Detect which cell encompasses the target text, then output its [x, y] center coordinate. 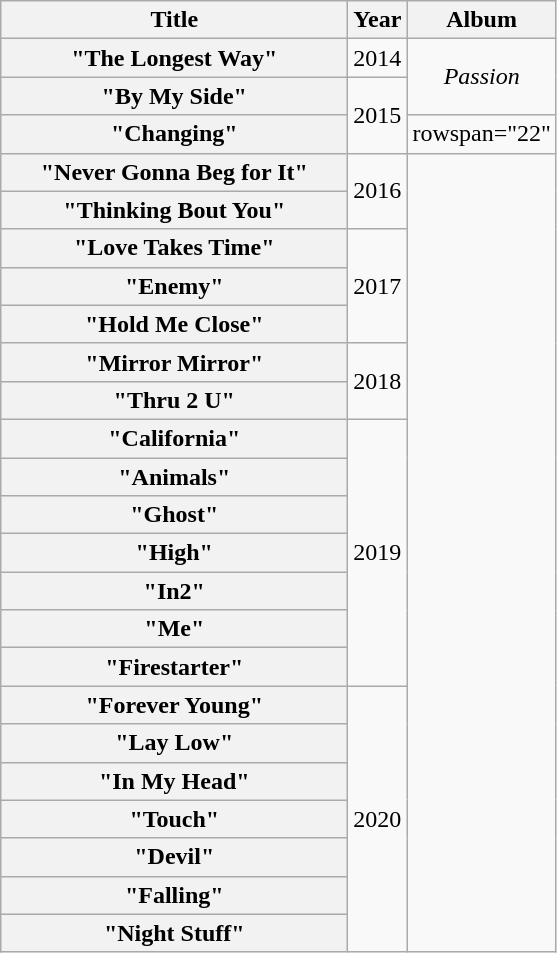
"California" [174, 438]
"Never Gonna Beg for It" [174, 172]
"Enemy" [174, 286]
Year [378, 20]
"Me" [174, 629]
"Thru 2 U" [174, 400]
2015 [378, 115]
Passion [482, 77]
"Animals" [174, 477]
Title [174, 20]
"Devil" [174, 857]
"In My Head" [174, 781]
2017 [378, 286]
2019 [378, 552]
"Hold Me Close" [174, 324]
rowspan="22" [482, 134]
"Lay Low" [174, 743]
2016 [378, 191]
"High" [174, 553]
"Firestarter" [174, 667]
"The Longest Way" [174, 58]
"Night Stuff" [174, 933]
2018 [378, 381]
2014 [378, 58]
"Thinking Bout You" [174, 210]
"Falling" [174, 895]
2020 [378, 819]
"Love Takes Time" [174, 248]
"Mirror Mirror" [174, 362]
"Touch" [174, 819]
"Ghost" [174, 515]
Album [482, 20]
"In2" [174, 591]
"Forever Young" [174, 705]
"Changing" [174, 134]
"By My Side" [174, 96]
